Find where the given text appears and provide that cell's center as [x, y] coordinate. 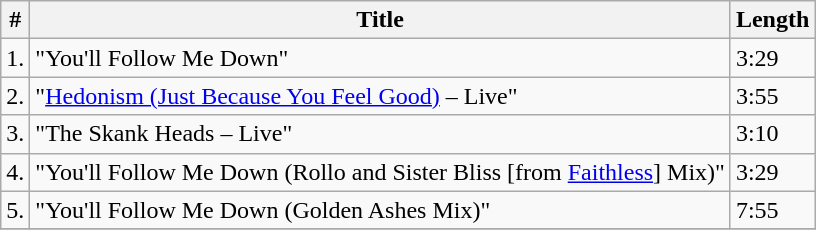
"Hedonism (Just Because You Feel Good) – Live" [380, 96]
7:55 [772, 210]
3:55 [772, 96]
Title [380, 20]
"You'll Follow Me Down (Golden Ashes Mix)" [380, 210]
"You'll Follow Me Down (Rollo and Sister Bliss [from Faithless] Mix)" [380, 172]
"You'll Follow Me Down" [380, 58]
Length [772, 20]
4. [16, 172]
"The Skank Heads – Live" [380, 134]
1. [16, 58]
2. [16, 96]
# [16, 20]
5. [16, 210]
3:10 [772, 134]
3. [16, 134]
